Determine the [X, Y] coordinate at the center of the cell enclosing the given text.  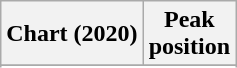
Peakposition [189, 34]
Chart (2020) [72, 34]
